Locate the cell with the specified text and output its [X, Y] center coordinate. 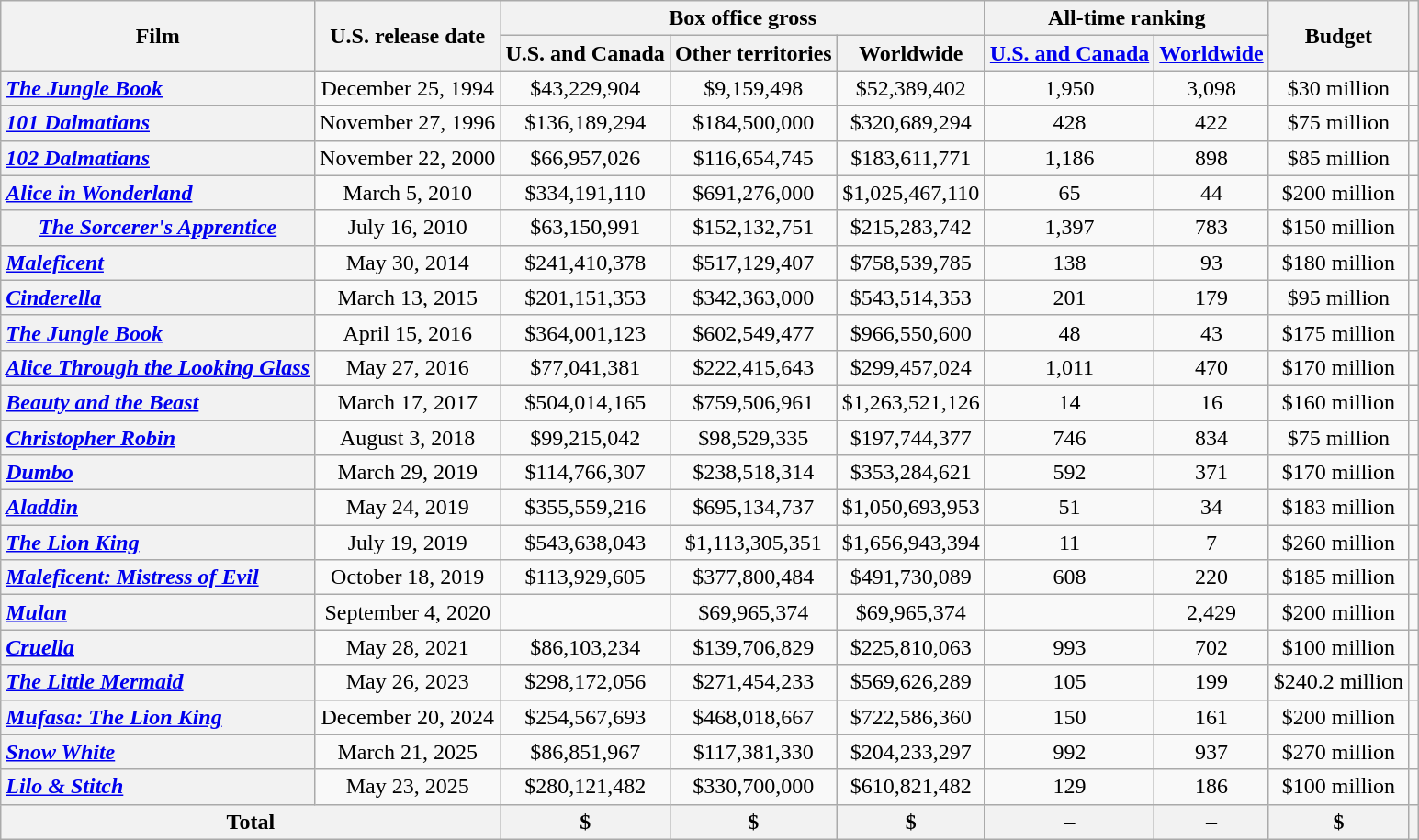
$1,050,693,953 [911, 508]
129 [1069, 787]
November 27, 1996 [408, 123]
Cinderella [158, 297]
$271,454,233 [753, 682]
$1,025,467,110 [911, 193]
Mulan [158, 612]
$77,041,381 [585, 367]
Beauty and the Beast [158, 402]
$66,957,026 [585, 158]
March 29, 2019 [408, 473]
$175 million [1338, 332]
$52,389,402 [911, 88]
428 [1069, 123]
May 27, 2016 [408, 367]
16 [1211, 402]
$759,506,961 [753, 402]
July 19, 2019 [408, 543]
December 20, 2024 [408, 717]
April 15, 2016 [408, 332]
43 [1211, 332]
7 [1211, 543]
993 [1069, 647]
$260 million [1338, 543]
$95 million [1338, 297]
138 [1069, 263]
44 [1211, 193]
March 5, 2010 [408, 193]
Cruella [158, 647]
$330,700,000 [753, 787]
$543,638,043 [585, 543]
$116,654,745 [753, 158]
150 [1069, 717]
Budget [1338, 36]
March 13, 2015 [408, 297]
$197,744,377 [911, 438]
201 [1069, 297]
May 28, 2021 [408, 647]
Maleficent [158, 263]
$183 million [1338, 508]
$215,283,742 [911, 228]
1,011 [1069, 367]
Film [158, 36]
3,098 [1211, 88]
$30 million [1338, 88]
Alice Through the Looking Glass [158, 367]
746 [1069, 438]
May 24, 2019 [408, 508]
$86,851,967 [585, 752]
U.S. release date [408, 36]
$238,518,314 [753, 473]
$342,363,000 [753, 297]
992 [1069, 752]
$222,415,643 [753, 367]
Mufasa: The Lion King [158, 717]
$355,559,216 [585, 508]
$1,113,305,351 [753, 543]
$150 million [1338, 228]
Aladdin [158, 508]
Total [251, 822]
$1,263,521,126 [911, 402]
1,186 [1069, 158]
$504,014,165 [585, 402]
Other territories [753, 53]
101 Dalmatians [158, 123]
$201,151,353 [585, 297]
March 21, 2025 [408, 752]
$1,656,943,394 [911, 543]
All-time ranking [1126, 18]
August 3, 2018 [408, 438]
$280,121,482 [585, 787]
783 [1211, 228]
$468,018,667 [753, 717]
608 [1069, 577]
102 Dalmatians [158, 158]
$602,549,477 [753, 332]
The Sorcerer's Apprentice [158, 228]
592 [1069, 473]
$543,514,353 [911, 297]
$86,103,234 [585, 647]
$160 million [1338, 402]
$183,611,771 [911, 158]
December 25, 1994 [408, 88]
1,950 [1069, 88]
$758,539,785 [911, 263]
Christopher Robin [158, 438]
$517,129,407 [753, 263]
$240.2 million [1338, 682]
The Lion King [158, 543]
$114,766,307 [585, 473]
898 [1211, 158]
$320,689,294 [911, 123]
220 [1211, 577]
$254,567,693 [585, 717]
11 [1069, 543]
May 26, 2023 [408, 682]
937 [1211, 752]
$353,284,621 [911, 473]
$691,276,000 [753, 193]
422 [1211, 123]
371 [1211, 473]
$334,191,110 [585, 193]
$491,730,089 [911, 577]
2,429 [1211, 612]
$117,381,330 [753, 752]
Lilo & Stitch [158, 787]
34 [1211, 508]
$43,229,904 [585, 88]
470 [1211, 367]
161 [1211, 717]
$85 million [1338, 158]
199 [1211, 682]
$136,189,294 [585, 123]
$377,800,484 [753, 577]
$185 million [1338, 577]
$152,132,751 [753, 228]
$63,150,991 [585, 228]
$966,550,600 [911, 332]
186 [1211, 787]
$569,626,289 [911, 682]
$139,706,829 [753, 647]
179 [1211, 297]
$204,233,297 [911, 752]
May 30, 2014 [408, 263]
65 [1069, 193]
Alice in Wonderland [158, 193]
702 [1211, 647]
Snow White [158, 752]
105 [1069, 682]
51 [1069, 508]
$98,529,335 [753, 438]
14 [1069, 402]
$270 million [1338, 752]
$695,134,737 [753, 508]
The Little Mermaid [158, 682]
834 [1211, 438]
May 23, 2025 [408, 787]
$184,500,000 [753, 123]
$225,810,063 [911, 647]
$722,586,360 [911, 717]
October 18, 2019 [408, 577]
48 [1069, 332]
1,397 [1069, 228]
$610,821,482 [911, 787]
September 4, 2020 [408, 612]
93 [1211, 263]
Box office gross [742, 18]
Maleficent: Mistress of Evil [158, 577]
$99,215,042 [585, 438]
Dumbo [158, 473]
$364,001,123 [585, 332]
$241,410,378 [585, 263]
$9,159,498 [753, 88]
July 16, 2010 [408, 228]
November 22, 2000 [408, 158]
$298,172,056 [585, 682]
$113,929,605 [585, 577]
March 17, 2017 [408, 402]
$180 million [1338, 263]
$299,457,024 [911, 367]
